Extract the [x, y] coordinate from the center of the cell holding the provided text.  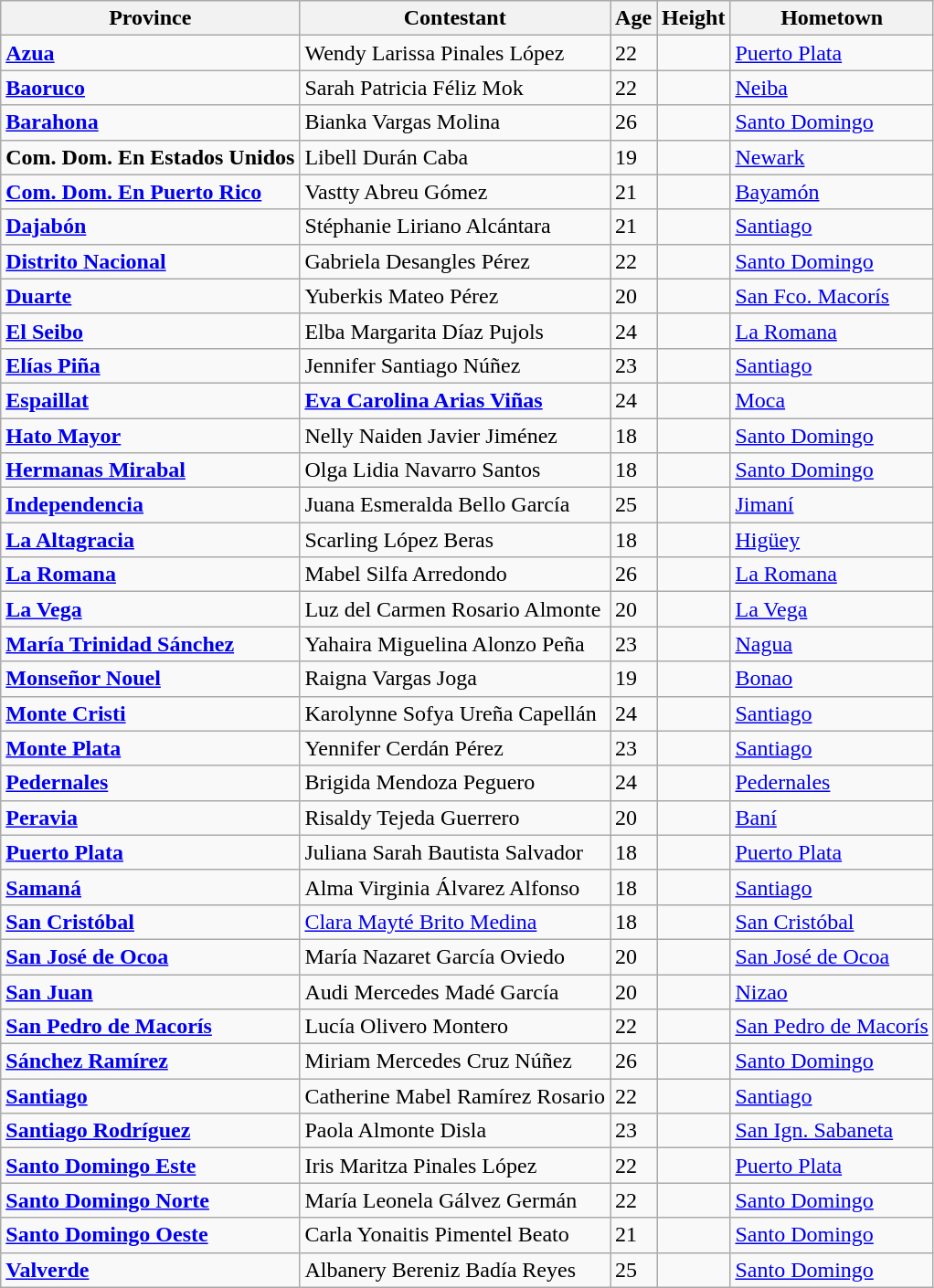
Bianka Vargas Molina [455, 122]
Alma Virginia Álvarez Alfonso [455, 887]
La Altagracia [150, 540]
Com. Dom. En Puerto Rico [150, 192]
Contestant [455, 18]
Monseñor Nouel [150, 679]
Samaná [150, 887]
Risaldy Tejeda Guerrero [455, 818]
Peravia [150, 818]
Luz del Carmen Rosario Almonte [455, 609]
Eva Carolina Arias Viñas [455, 400]
Lucía Olivero Montero [455, 1027]
Nizao [832, 991]
Province [150, 18]
Bonao [832, 679]
María Nazaret García Oviedo [455, 956]
Miriam Mercedes Cruz Núñez [455, 1061]
Baoruco [150, 88]
El Seibo [150, 331]
Santo Domingo Norte [150, 1200]
Sarah Patricia Féliz Mok [455, 88]
Elba Margarita Díaz Pujols [455, 331]
Newark [832, 157]
Brigida Mendoza Peguero [455, 783]
Iris Maritza Pinales López [455, 1166]
Audi Mercedes Madé García [455, 991]
Espaillat [150, 400]
Santo Domingo Oeste [150, 1235]
Duarte [150, 296]
San Fco. Macorís [832, 296]
Higüey [832, 540]
Olga Lidia Navarro Santos [455, 470]
Com. Dom. En Estados Unidos [150, 157]
Dajabón [150, 227]
Independencia [150, 505]
Monte Cristi [150, 713]
Age [634, 18]
Elías Piña [150, 365]
Neiba [832, 88]
Catherine Mabel Ramírez Rosario [455, 1096]
Yennifer Cerdán Pérez [455, 748]
Hermanas Mirabal [150, 470]
Vastty Abreu Gómez [455, 192]
María Trinidad Sánchez [150, 644]
Karolynne Sofya Ureña Capellán [455, 713]
Santo Domingo Este [150, 1166]
Azua [150, 53]
Santiago Rodríguez [150, 1131]
Clara Mayté Brito Medina [455, 922]
Nelly Naiden Javier Jiménez [455, 436]
San Juan [150, 991]
Stéphanie Liriano Alcántara [455, 227]
Paola Almonte Disla [455, 1131]
Nagua [832, 644]
Libell Durán Caba [455, 157]
San Ign. Sabaneta [832, 1131]
Sánchez Ramírez [150, 1061]
Jennifer Santiago Núñez [455, 365]
Carla Yonaitis Pimentel Beato [455, 1235]
Yahaira Miguelina Alonzo Peña [455, 644]
Albanery Bereniz Badía Reyes [455, 1270]
Hometown [832, 18]
Raigna Vargas Joga [455, 679]
Hato Mayor [150, 436]
Juliana Sarah Bautista Salvador [455, 852]
Gabriela Desangles Pérez [455, 261]
Mabel Silfa Arredondo [455, 575]
Scarling López Beras [455, 540]
Bayamón [832, 192]
Barahona [150, 122]
Monte Plata [150, 748]
Juana Esmeralda Bello García [455, 505]
Moca [832, 400]
Yuberkis Mateo Pérez [455, 296]
Height [694, 18]
Distrito Nacional [150, 261]
María Leonela Gálvez Germán [455, 1200]
Wendy Larissa Pinales López [455, 53]
Valverde [150, 1270]
Baní [832, 818]
Jimaní [832, 505]
